Return [X, Y] of the center of cell containing provided text 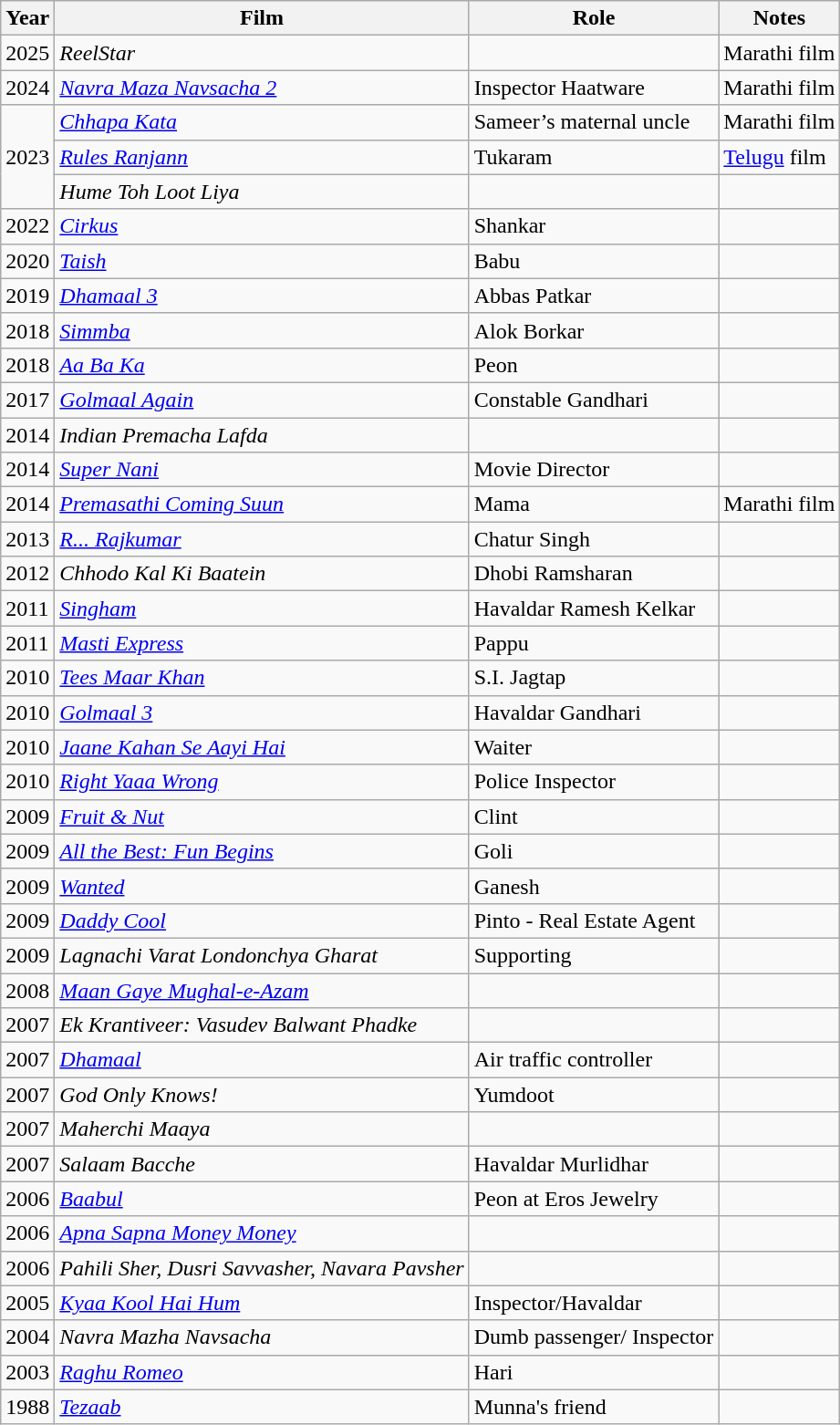
Indian Premacha Lafda [262, 435]
2017 [27, 400]
R... Rajkumar [262, 539]
Simmba [262, 330]
Constable Gandhari [594, 400]
Cirkus [262, 226]
Lagnachi Varat Londonchya Gharat [262, 955]
Navra Maza Navsacha 2 [262, 88]
1988 [27, 1407]
Year [27, 18]
Clint [594, 817]
Shankar [594, 226]
Goli [594, 851]
2020 [27, 261]
Premasathi Coming Suun [262, 504]
2003 [27, 1372]
God Only Knows! [262, 1095]
Chhodo Kal Ki Baatein [262, 574]
Ganesh [594, 886]
All the Best: Fun Begins [262, 851]
Fruit & Nut [262, 817]
Apna Sapna Money Money [262, 1233]
Chhapa Kata [262, 122]
Maherchi Maaya [262, 1129]
Supporting [594, 955]
Pahili Sher, Dusri Savvasher, Navara Pavsher [262, 1268]
Jaane Kahan Se Aayi Hai [262, 747]
Dumb passenger/ Inspector [594, 1337]
2008 [27, 990]
Chatur Singh [594, 539]
Tees Maar Khan [262, 678]
Masti Express [262, 643]
Telugu film [779, 157]
2004 [27, 1337]
Inspector Haatware [594, 88]
Salaam Bacche [262, 1164]
2019 [27, 296]
Hari [594, 1372]
Dhobi Ramsharan [594, 574]
Havaldar Murlidhar [594, 1164]
Peon at Eros Jewelry [594, 1199]
Yumdoot [594, 1095]
2023 [27, 157]
Dhamaal 3 [262, 296]
Movie Director [594, 470]
Waiter [594, 747]
Golmaal Again [262, 400]
ReelStar [262, 53]
Peon [594, 365]
2005 [27, 1303]
Havaldar Ramesh Kelkar [594, 608]
Dhamaal [262, 1060]
2024 [27, 88]
Raghu Romeo [262, 1372]
2013 [27, 539]
Wanted [262, 886]
Tezaab [262, 1407]
Taish [262, 261]
Inspector/Havaldar [594, 1303]
2022 [27, 226]
Role [594, 18]
Tukaram [594, 157]
Sameer’s maternal uncle [594, 122]
Hume Toh Loot Liya [262, 192]
S.I. Jagtap [594, 678]
Notes [779, 18]
Kyaa Kool Hai Hum [262, 1303]
Babu [594, 261]
Singham [262, 608]
Aa Ba Ka [262, 365]
Navra Mazha Navsacha [262, 1337]
Air traffic controller [594, 1060]
Mama [594, 504]
Right Yaaa Wrong [262, 782]
Super Nani [262, 470]
Havaldar Gandhari [594, 712]
Ek Krantiveer: Vasudev Balwant Phadke [262, 1025]
Pinto - Real Estate Agent [594, 921]
Munna's friend [594, 1407]
Daddy Cool [262, 921]
Rules Ranjann [262, 157]
Maan Gaye Mughal-e-Azam [262, 990]
Abbas Patkar [594, 296]
Golmaal 3 [262, 712]
2025 [27, 53]
Film [262, 18]
Police Inspector [594, 782]
Baabul [262, 1199]
2012 [27, 574]
Pappu [594, 643]
Alok Borkar [594, 330]
